Identify which cell holds the provided text, then report its [X, Y] central coordinate. 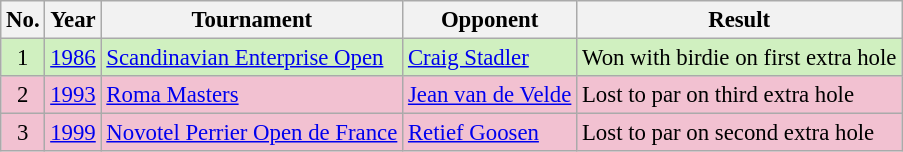
Jean van de Velde [490, 95]
2 [23, 95]
1999 [73, 133]
Lost to par on second extra hole [740, 133]
Craig Stadler [490, 58]
No. [23, 20]
1986 [73, 58]
Result [740, 20]
1993 [73, 95]
3 [23, 133]
Lost to par on third extra hole [740, 95]
Opponent [490, 20]
Roma Masters [252, 95]
Won with birdie on first extra hole [740, 58]
Retief Goosen [490, 133]
Scandinavian Enterprise Open [252, 58]
Year [73, 20]
Tournament [252, 20]
Novotel Perrier Open de France [252, 133]
1 [23, 58]
